Provide the (X, Y) coordinate of the cell's center where the given text is located.  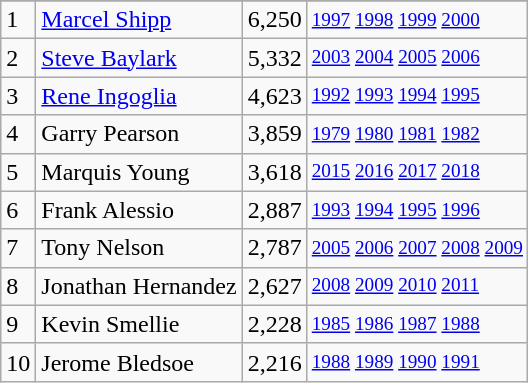
2,228 (274, 324)
6,250 (274, 20)
1992 1993 1994 1995 (417, 96)
5 (18, 172)
Jonathan Hernandez (139, 286)
6 (18, 210)
1 (18, 20)
10 (18, 362)
7 (18, 248)
Steve Baylark (139, 58)
9 (18, 324)
1985 1986 1987 1988 (417, 324)
Garry Pearson (139, 134)
2015 2016 2017 2018 (417, 172)
1988 1989 1990 1991 (417, 362)
Kevin Smellie (139, 324)
Marcel Shipp (139, 20)
4 (18, 134)
Jerome Bledsoe (139, 362)
2,787 (274, 248)
Frank Alessio (139, 210)
2,887 (274, 210)
3,859 (274, 134)
Rene Ingoglia (139, 96)
Tony Nelson (139, 248)
2003 2004 2005 2006 (417, 58)
4,623 (274, 96)
5,332 (274, 58)
Marquis Young (139, 172)
3,618 (274, 172)
2 (18, 58)
2,627 (274, 286)
2,216 (274, 362)
1997 1998 1999 2000 (417, 20)
8 (18, 286)
1993 1994 1995 1996 (417, 210)
2008 2009 2010 2011 (417, 286)
3 (18, 96)
2005 2006 2007 2008 2009 (417, 248)
1979 1980 1981 1982 (417, 134)
